Find where the given text appears and provide that cell's center as [X, Y] coordinate. 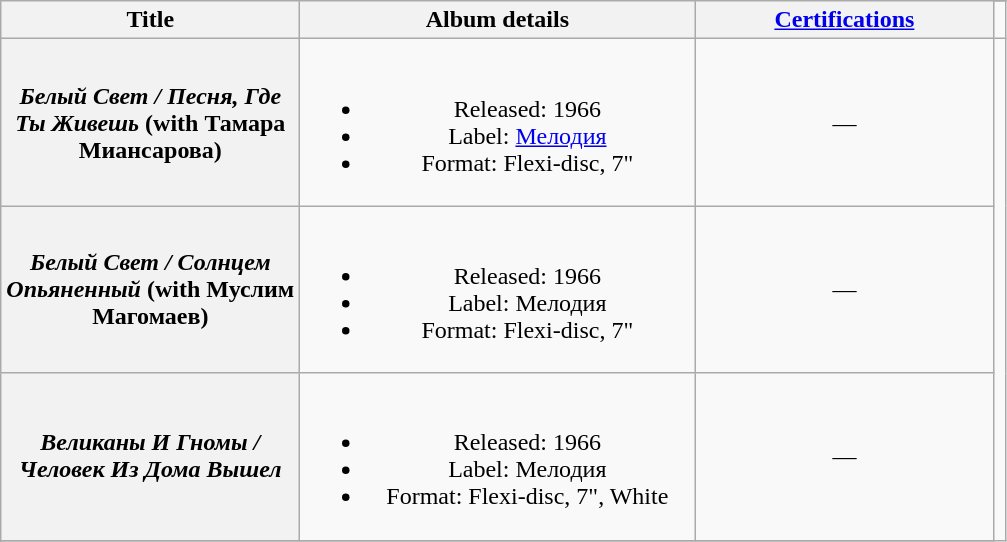
Released: 1966Label: МелодияFormat: Flexi-disc, 7", White [498, 456]
Великаны И Гномы / Человек Из Дома Вышел [150, 456]
Title [150, 20]
Белый Свет / Песня, Где Ты Живешь (with Тамара Миансарова) [150, 122]
Белый Свет / Солнцем Опьяненный (with Муслим Магомаев) [150, 290]
Album details [498, 20]
Certifications [844, 20]
